Detect which cell encompasses the target text, then output its [X, Y] center coordinate. 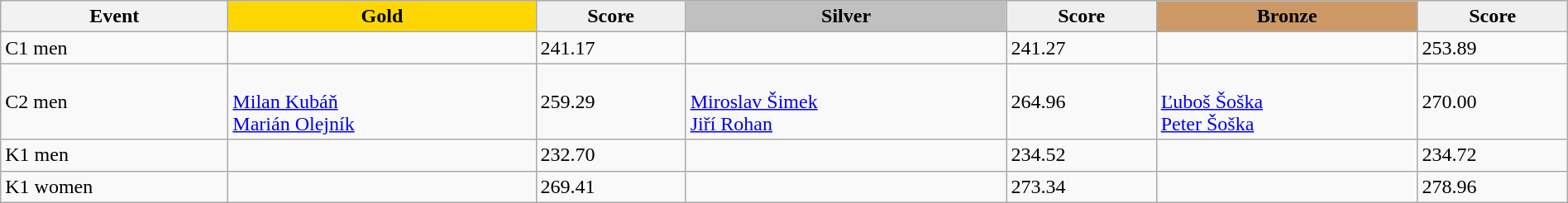
253.89 [1492, 48]
241.17 [610, 48]
270.00 [1492, 101]
Gold [382, 17]
Event [114, 17]
273.34 [1082, 186]
241.27 [1082, 48]
Silver [846, 17]
232.70 [610, 155]
Miroslav ŠimekJiří Rohan [846, 101]
234.52 [1082, 155]
278.96 [1492, 186]
Milan KubáňMarián Olejník [382, 101]
234.72 [1492, 155]
C1 men [114, 48]
264.96 [1082, 101]
C2 men [114, 101]
Ľuboš ŠoškaPeter Šoška [1287, 101]
259.29 [610, 101]
Bronze [1287, 17]
K1 women [114, 186]
K1 men [114, 155]
269.41 [610, 186]
